Identify which cell holds the provided text, then report its (x, y) central coordinate. 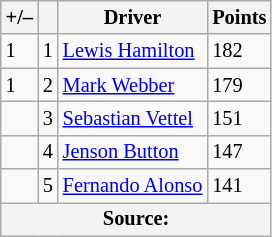
Driver (133, 17)
+/– (20, 17)
Points (239, 17)
141 (239, 186)
182 (239, 51)
147 (239, 152)
3 (48, 118)
2 (48, 85)
Source: (136, 219)
151 (239, 118)
4 (48, 152)
Fernando Alonso (133, 186)
Mark Webber (133, 85)
Sebastian Vettel (133, 118)
5 (48, 186)
179 (239, 85)
Lewis Hamilton (133, 51)
Jenson Button (133, 152)
